Output the [x, y] coordinate of the center of the cell containing the given text.  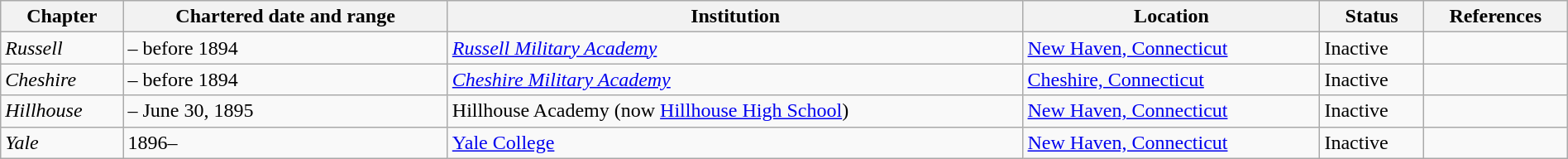
Institution [735, 17]
Location [1171, 17]
Russell [62, 48]
Hillhouse [62, 111]
Status [1371, 17]
Chapter [62, 17]
– June 30, 1895 [285, 111]
Russell Military Academy [735, 48]
Yale [62, 142]
Yale College [735, 142]
1896– [285, 142]
Cheshire [62, 79]
Hillhouse Academy (now Hillhouse High School) [735, 111]
Cheshire Military Academy [735, 79]
References [1495, 17]
Chartered date and range [285, 17]
Cheshire, Connecticut [1171, 79]
